Output the (x, y) coordinate of the center of the cell containing the given text.  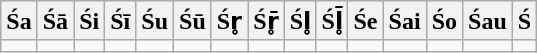
Śa (19, 21)
Śau (488, 21)
Śai (404, 21)
Śī (120, 21)
Śe (366, 21)
Śā (55, 21)
Śi (90, 21)
Śl̥̄ (332, 21)
Śr̥̄ (266, 21)
Śū (193, 21)
Ś (524, 21)
Śl̥ (300, 21)
Śu (155, 21)
Śo (444, 21)
Śr̥ (229, 21)
